Detect which cell encompasses the target text, then output its [X, Y] center coordinate. 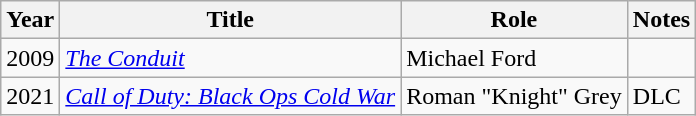
Roman "Knight" Grey [514, 96]
2021 [30, 96]
Role [514, 20]
Michael Ford [514, 58]
Year [30, 20]
The Conduit [230, 58]
Call of Duty: Black Ops Cold War [230, 96]
DLC [661, 96]
Title [230, 20]
2009 [30, 58]
Notes [661, 20]
